Pinpoint the cell where the given text exists, returning its [x, y] midpoint coordinate. 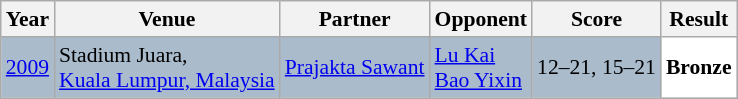
Year [28, 19]
2009 [28, 68]
Partner [355, 19]
Venue [167, 19]
Result [699, 19]
Opponent [482, 19]
Lu Kai Bao Yixin [482, 68]
12–21, 15–21 [596, 68]
Stadium Juara,Kuala Lumpur, Malaysia [167, 68]
Prajakta Sawant [355, 68]
Score [596, 19]
Bronze [699, 68]
